Identify which cell holds the provided text, then report its (x, y) central coordinate. 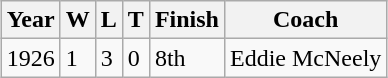
Coach (305, 20)
Eddie McNeely (305, 58)
3 (108, 58)
Year (30, 20)
0 (136, 58)
1 (78, 58)
Finish (186, 20)
T (136, 20)
8th (186, 58)
W (78, 20)
1926 (30, 58)
L (108, 20)
